Capture the cell that displays the provided text and extract its [x, y] central coordinate. 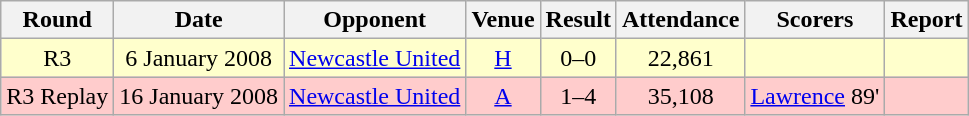
H [503, 58]
6 January 2008 [199, 58]
Report [926, 20]
Lawrence 89' [815, 96]
35,108 [680, 96]
Scorers [815, 20]
1–4 [578, 96]
Round [58, 20]
Venue [503, 20]
R3 [58, 58]
Result [578, 20]
A [503, 96]
Date [199, 20]
Opponent [375, 20]
0–0 [578, 58]
16 January 2008 [199, 96]
R3 Replay [58, 96]
22,861 [680, 58]
Attendance [680, 20]
